Pinpoint the cell where the given text exists, returning its (X, Y) midpoint coordinate. 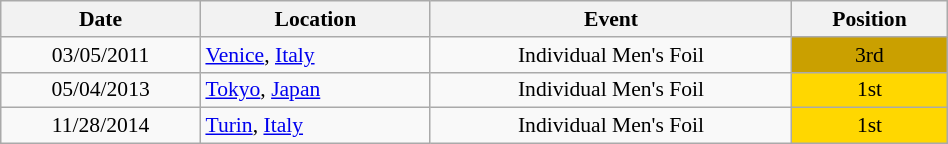
3rd (870, 55)
05/04/2013 (101, 90)
Position (870, 19)
Turin, Italy (315, 126)
Tokyo, Japan (315, 90)
Date (101, 19)
03/05/2011 (101, 55)
11/28/2014 (101, 126)
Location (315, 19)
Venice, Italy (315, 55)
Event (610, 19)
